Determine the [x, y] coordinate at the center of the cell enclosing the given text.  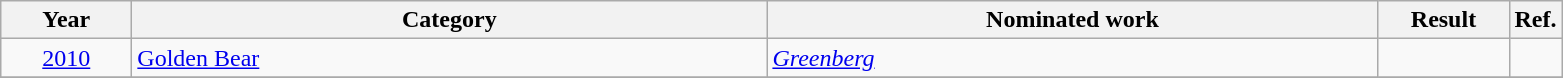
2010 [66, 58]
Nominated work [1072, 20]
Category [450, 20]
Greenberg [1072, 58]
Year [66, 20]
Ref. [1536, 20]
Result [1444, 20]
Golden Bear [450, 58]
